Capture the cell that displays the provided text and extract its (X, Y) central coordinate. 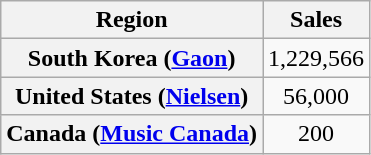
1,229,566 (316, 58)
56,000 (316, 96)
Canada (Music Canada) (132, 134)
Sales (316, 20)
200 (316, 134)
United States (Nielsen) (132, 96)
South Korea (Gaon) (132, 58)
Region (132, 20)
